Identify which cell holds the provided text, then report its [X, Y] central coordinate. 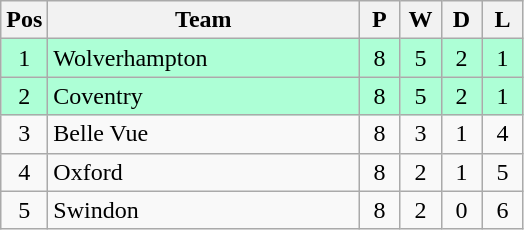
0 [462, 210]
Belle Vue [204, 134]
L [502, 20]
P [380, 20]
Wolverhampton [204, 58]
D [462, 20]
Team [204, 20]
Swindon [204, 210]
Coventry [204, 96]
6 [502, 210]
W [420, 20]
Oxford [204, 172]
Pos [24, 20]
